Extract the [x, y] coordinate from the center of the cell holding the provided text.  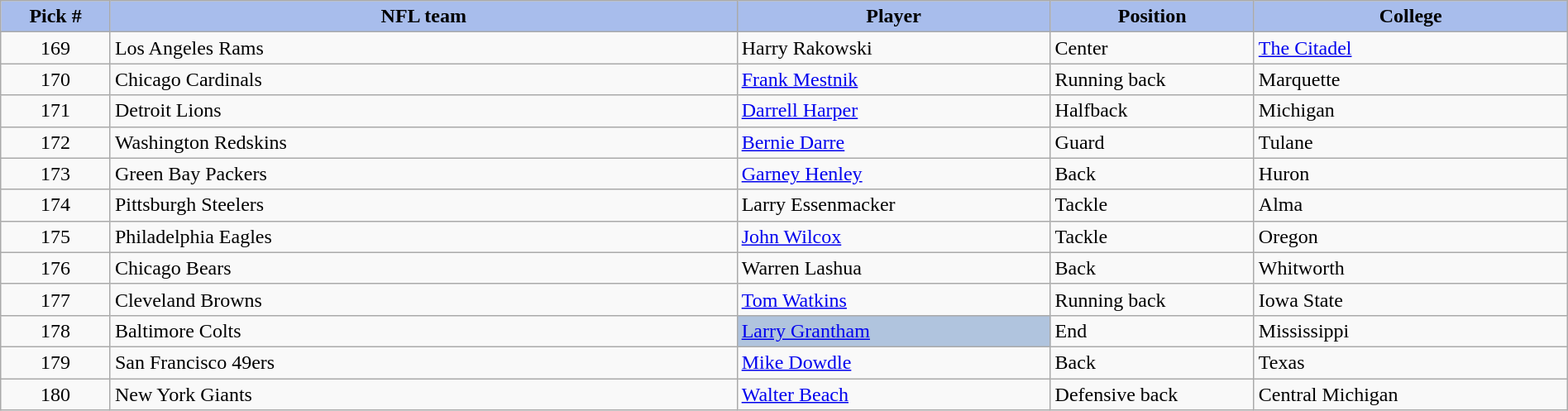
Texas [1411, 362]
179 [56, 362]
Tom Watkins [893, 299]
174 [56, 205]
Pittsburgh Steelers [423, 205]
College [1411, 17]
Larry Grantham [893, 331]
Pick # [56, 17]
Player [893, 17]
Frank Mestnik [893, 79]
Bernie Darre [893, 142]
170 [56, 79]
Baltimore Colts [423, 331]
Mississippi [1411, 331]
172 [56, 142]
Marquette [1411, 79]
Halfback [1152, 111]
Michigan [1411, 111]
Washington Redskins [423, 142]
Position [1152, 17]
New York Giants [423, 394]
Alma [1411, 205]
Harry Rakowski [893, 48]
180 [56, 394]
San Francisco 49ers [423, 362]
Philadelphia Eagles [423, 237]
Huron [1411, 174]
169 [56, 48]
Green Bay Packers [423, 174]
Chicago Bears [423, 268]
173 [56, 174]
176 [56, 268]
Oregon [1411, 237]
Los Angeles Rams [423, 48]
Defensive back [1152, 394]
177 [56, 299]
Chicago Cardinals [423, 79]
NFL team [423, 17]
Center [1152, 48]
178 [56, 331]
End [1152, 331]
Walter Beach [893, 394]
Larry Essenmacker [893, 205]
Guard [1152, 142]
Detroit Lions [423, 111]
The Citadel [1411, 48]
Garney Henley [893, 174]
Iowa State [1411, 299]
Tulane [1411, 142]
171 [56, 111]
175 [56, 237]
Whitworth [1411, 268]
John Wilcox [893, 237]
Cleveland Browns [423, 299]
Warren Lashua [893, 268]
Darrell Harper [893, 111]
Central Michigan [1411, 394]
Mike Dowdle [893, 362]
